Find where the given text appears and provide that cell's center as [x, y] coordinate. 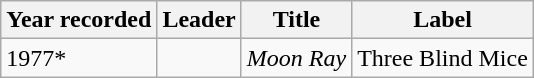
Leader [199, 20]
Title [296, 20]
Label [443, 20]
Moon Ray [296, 58]
Three Blind Mice [443, 58]
Year recorded [79, 20]
1977* [79, 58]
